Detect which cell encompasses the target text, then output its [X, Y] center coordinate. 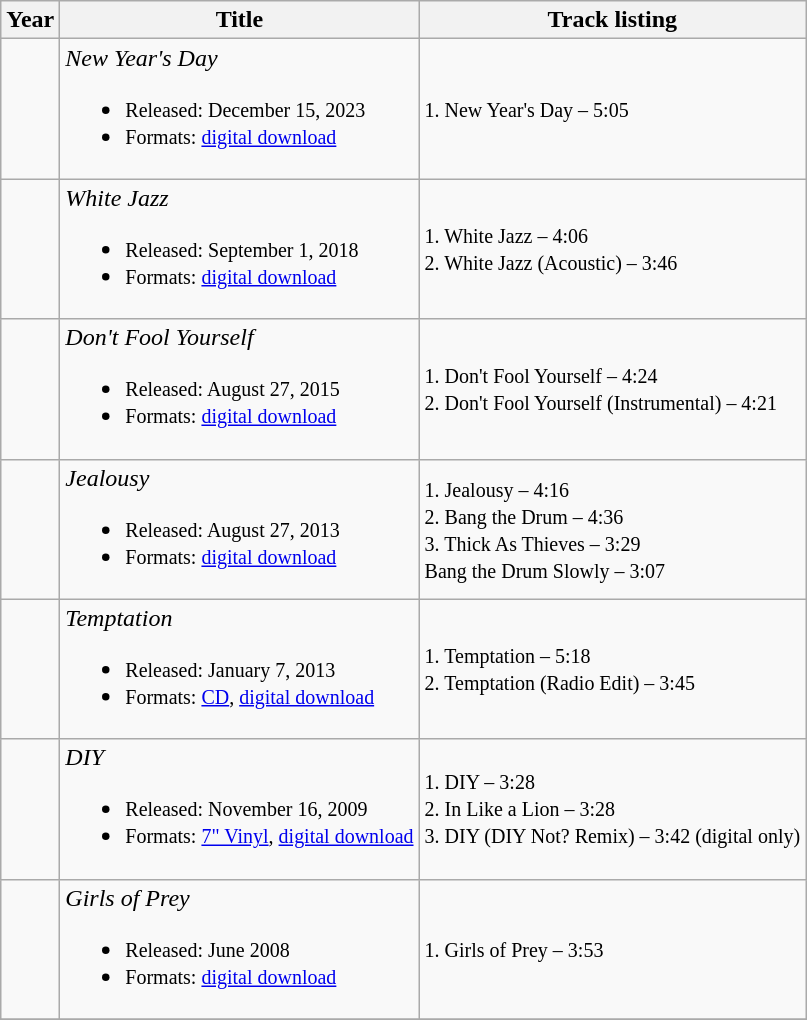
JealousyReleased: August 27, 2013Formats: digital download [240, 529]
New Year's DayReleased: December 15, 2023Formats: digital download [240, 109]
Girls of PreyReleased: June 2008Formats: digital download [240, 949]
Title [240, 20]
1. New Year's Day – 5:05 [612, 109]
1. Don't Fool Yourself – 4:242. Don't Fool Yourself (Instrumental) – 4:21 [612, 389]
1. DIY – 3:282. In Like a Lion – 3:283. DIY (DIY Not? Remix) – 3:42 (digital only) [612, 809]
1. White Jazz – 4:062. White Jazz (Acoustic) – 3:46 [612, 249]
1. Temptation – 5:182. Temptation (Radio Edit) – 3:45 [612, 669]
White JazzReleased: September 1, 2018Formats: digital download [240, 249]
Don't Fool YourselfReleased: August 27, 2015Formats: digital download [240, 389]
Track listing [612, 20]
1. Girls of Prey – 3:53 [612, 949]
1. Jealousy – 4:162. Bang the Drum – 4:363. Thick As Thieves – 3:29Bang the Drum Slowly – 3:07 [612, 529]
TemptationReleased: January 7, 2013Formats: CD, digital download [240, 669]
DIYReleased: November 16, 2009Formats: 7" Vinyl, digital download [240, 809]
Year [30, 20]
